Output the [X, Y] coordinate of the center of the cell containing the given text.  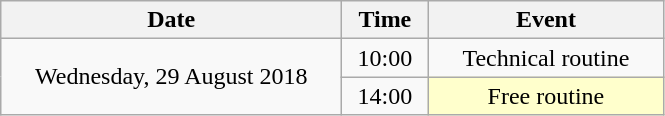
Date [172, 20]
Event [546, 20]
Time [385, 20]
Free routine [546, 96]
14:00 [385, 96]
Wednesday, 29 August 2018 [172, 77]
10:00 [385, 58]
Technical routine [546, 58]
